Search for the cell housing the specified text and yield its (X, Y) center coordinate. 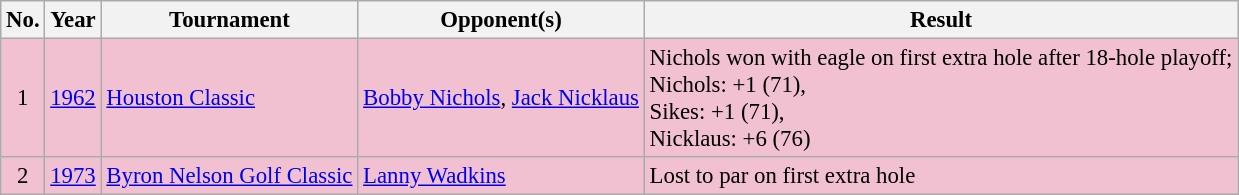
Opponent(s) (501, 20)
Byron Nelson Golf Classic (230, 176)
2 (23, 176)
Tournament (230, 20)
No. (23, 20)
1973 (73, 176)
Houston Classic (230, 98)
Result (940, 20)
Lanny Wadkins (501, 176)
1 (23, 98)
Lost to par on first extra hole (940, 176)
1962 (73, 98)
Bobby Nichols, Jack Nicklaus (501, 98)
Nichols won with eagle on first extra hole after 18-hole playoff;Nichols: +1 (71),Sikes: +1 (71),Nicklaus: +6 (76) (940, 98)
Year (73, 20)
